From the cell containing the given text, extract its center point as (X, Y) coordinate. 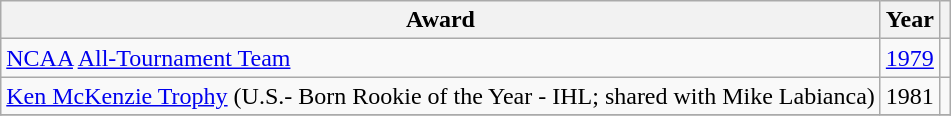
Ken McKenzie Trophy (U.S.- Born Rookie of the Year - IHL; shared with Mike Labianca) (441, 96)
1981 (910, 96)
Year (910, 20)
1979 (910, 58)
Award (441, 20)
NCAA All-Tournament Team (441, 58)
